Return the [x, y] coordinate for the center point of the cell that contains the specified text.  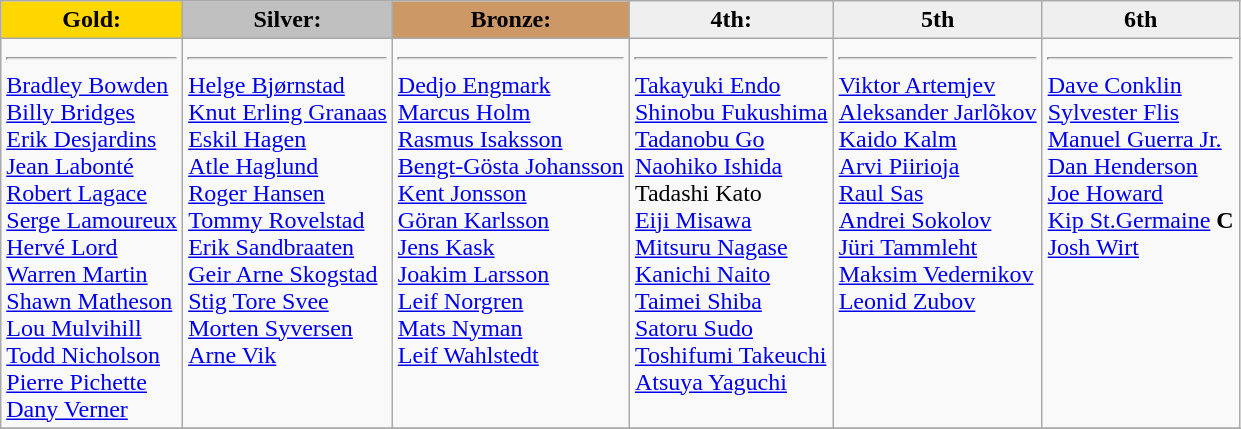
5th [938, 20]
Dave Conklin Sylvester Flis Manuel Guerra Jr. Dan Henderson Joe Howard Kip St.Germaine C Josh Wirt [1140, 234]
6th [1140, 20]
Gold: [92, 20]
4th: [731, 20]
Silver: [288, 20]
Viktor Artemjev Aleksander Jarlõkov Kaido Kalm Arvi Piirioja Raul Sas Andrei Sokolov Jüri Tammleht Maksim Vedernikov Leonid Zubov [938, 234]
Bronze: [510, 20]
